Extract the [X, Y] coordinate from the center of the cell holding the provided text.  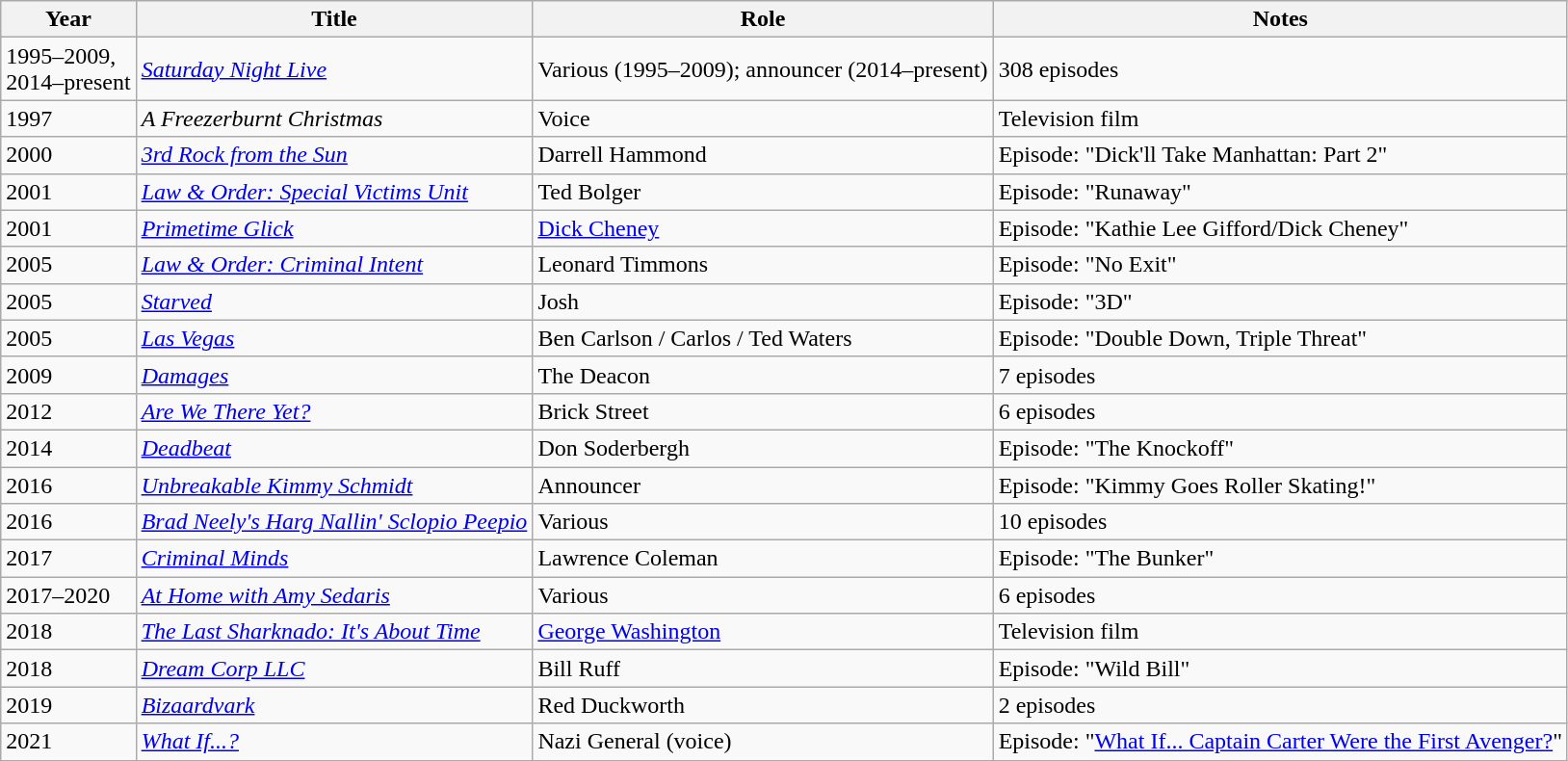
1995–2009,2014–present [68, 69]
2021 [68, 742]
Episode: "Runaway" [1280, 192]
2009 [68, 375]
1997 [68, 118]
A Freezerburnt Christmas [334, 118]
Episode: "Dick'll Take Manhattan: Part 2" [1280, 155]
The Deacon [763, 375]
Red Duckworth [763, 705]
Don Soderbergh [763, 448]
Year [68, 19]
Brick Street [763, 411]
Role [763, 19]
2014 [68, 448]
Episode: "Kimmy Goes Roller Skating!" [1280, 485]
Episode: "Double Down, Triple Threat" [1280, 338]
Leonard Timmons [763, 265]
Bill Ruff [763, 669]
Criminal Minds [334, 559]
Deadbeat [334, 448]
Episode: "The Bunker" [1280, 559]
Episode: "Wild Bill" [1280, 669]
Announcer [763, 485]
Dream Corp LLC [334, 669]
Voice [763, 118]
Ben Carlson / Carlos / Ted Waters [763, 338]
2 episodes [1280, 705]
What If...? [334, 742]
Ted Bolger [763, 192]
Damages [334, 375]
Title [334, 19]
Law & Order: Criminal Intent [334, 265]
Episode: "3D" [1280, 302]
308 episodes [1280, 69]
Saturday Night Live [334, 69]
Primetime Glick [334, 228]
Las Vegas [334, 338]
Episode: "What If... Captain Carter Were the First Avenger?" [1280, 742]
10 episodes [1280, 522]
3rd Rock from the Sun [334, 155]
2012 [68, 411]
2000 [68, 155]
2017–2020 [68, 595]
Law & Order: Special Victims Unit [334, 192]
Various (1995–2009); announcer (2014–present) [763, 69]
Darrell Hammond [763, 155]
The Last Sharknado: It's About Time [334, 632]
Episode: "The Knockoff" [1280, 448]
Are We There Yet? [334, 411]
2017 [68, 559]
Dick Cheney [763, 228]
2019 [68, 705]
At Home with Amy Sedaris [334, 595]
Episode: "Kathie Lee Gifford/Dick Cheney" [1280, 228]
Brad Neely's Harg Nallin' Sclopio Peepio [334, 522]
Josh [763, 302]
Nazi General (voice) [763, 742]
Bizaardvark [334, 705]
Notes [1280, 19]
7 episodes [1280, 375]
George Washington [763, 632]
Lawrence Coleman [763, 559]
Unbreakable Kimmy Schmidt [334, 485]
Episode: "No Exit" [1280, 265]
Starved [334, 302]
